Return (x, y) of the center of cell containing provided text 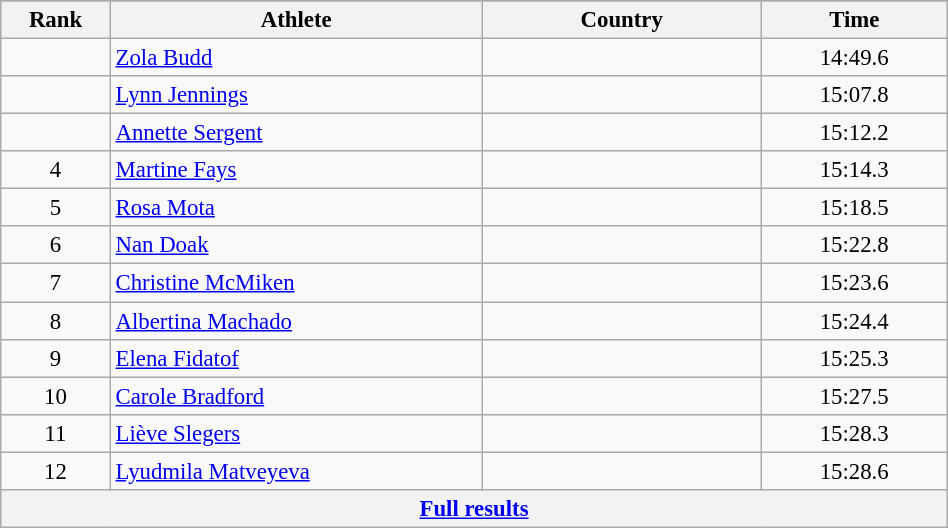
Athlete (296, 20)
Zola Budd (296, 58)
15:27.5 (854, 396)
Lynn Jennings (296, 95)
4 (56, 170)
Lyudmila Matveyeva (296, 471)
Christine McMiken (296, 283)
15:25.3 (854, 358)
Country (622, 20)
8 (56, 321)
15:07.8 (854, 95)
Nan Doak (296, 245)
9 (56, 358)
11 (56, 433)
Full results (474, 509)
Time (854, 20)
15:14.3 (854, 170)
12 (56, 471)
Martine Fays (296, 170)
Albertina Machado (296, 321)
Carole Bradford (296, 396)
Rosa Mota (296, 208)
10 (56, 396)
6 (56, 245)
15:23.6 (854, 283)
5 (56, 208)
Liève Slegers (296, 433)
15:18.5 (854, 208)
15:28.3 (854, 433)
7 (56, 283)
15:12.2 (854, 133)
Elena Fidatof (296, 358)
15:24.4 (854, 321)
14:49.6 (854, 58)
15:28.6 (854, 471)
Rank (56, 20)
Annette Sergent (296, 133)
15:22.8 (854, 245)
